For the text-containing cell, return its midpoint in (x, y) coordinate format. 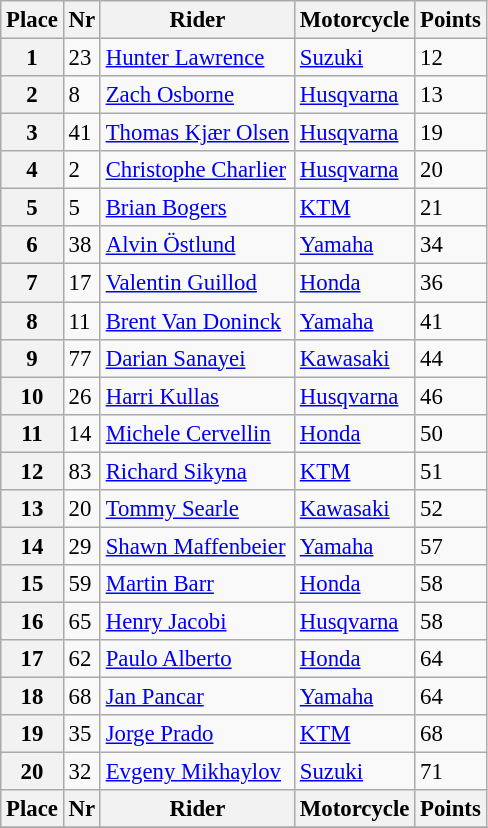
1 (32, 58)
3 (32, 133)
Jorge Prado (197, 734)
59 (82, 584)
35 (82, 734)
Brent Van Doninck (197, 321)
Christophe Charlier (197, 170)
Richard Sikyna (197, 471)
4 (32, 170)
50 (450, 433)
83 (82, 471)
Hunter Lawrence (197, 58)
Harri Kullas (197, 396)
26 (82, 396)
46 (450, 396)
Evgeny Mikhaylov (197, 772)
77 (82, 358)
21 (450, 208)
Martin Barr (197, 584)
44 (450, 358)
Tommy Searle (197, 509)
Valentin Guillod (197, 283)
23 (82, 58)
34 (450, 245)
Zach Osborne (197, 95)
9 (32, 358)
Jan Pancar (197, 697)
36 (450, 283)
Darian Sanayei (197, 358)
18 (32, 697)
29 (82, 546)
Michele Cervellin (197, 433)
57 (450, 546)
51 (450, 471)
6 (32, 245)
Brian Bogers (197, 208)
62 (82, 659)
Henry Jacobi (197, 621)
Paulo Alberto (197, 659)
65 (82, 621)
32 (82, 772)
52 (450, 509)
16 (32, 621)
10 (32, 396)
71 (450, 772)
Thomas Kjær Olsen (197, 133)
7 (32, 283)
38 (82, 245)
Shawn Maffenbeier (197, 546)
15 (32, 584)
Alvin Östlund (197, 245)
